From the cell containing the given text, extract its center point as [X, Y] coordinate. 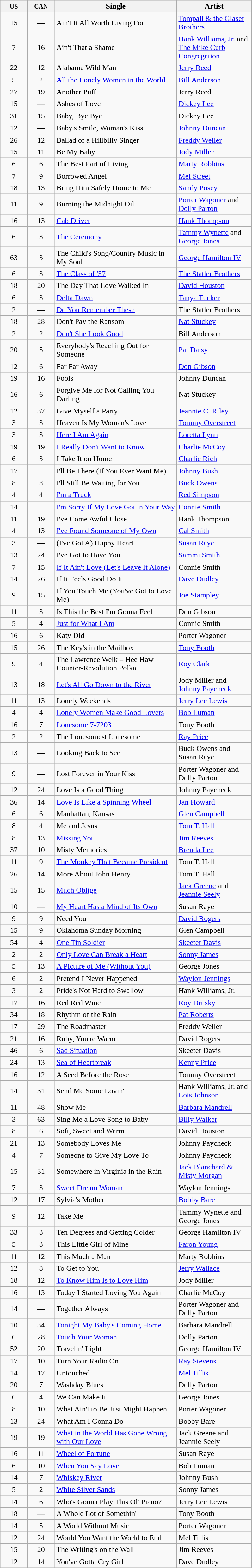
I Take It on Home [116, 459]
A Whole Lot of Somethin' [116, 1514]
Lonesome 7-7203 [116, 725]
More About John Henry [116, 874]
Cab Driver [116, 221]
Tonight My Baby's Coming Home [116, 1325]
Sylvia's Mother [116, 1200]
A Seed Before the Rose [116, 1075]
Borrowed Angel [116, 176]
Delta Dawn [116, 298]
What Am I Gonna Do [116, 1421]
Kenny Price [214, 1063]
Bring Him Safely Home to Me [116, 188]
US [14, 6]
Touch Your Woman [116, 1337]
The Child's Song/Country Music in My Soul [116, 258]
Hank Williams, Jr. [214, 990]
I've Found Someone of My Own [116, 531]
Joe Stampley [214, 595]
Wheel of Fortune [116, 1453]
Take Me [116, 1216]
Rhythm of the Rain [116, 1014]
I'm a Truck [116, 495]
27 [14, 92]
Don't Pay the Ransom [116, 322]
Here I Am Again [116, 435]
Somebody Loves Me [116, 1143]
Alabama Wild Man [116, 68]
CAN [41, 6]
Ashes of Love [116, 104]
54 [14, 942]
Washday Blues [116, 1385]
When You Say Love [116, 1465]
Travelin' Light [116, 1349]
Baby, Bye Bye [116, 116]
Mel Street [214, 176]
Jerry Wallace [214, 1268]
Far Far Away [116, 366]
Baby's Smile, Woman's Kiss [116, 128]
Sing Me a Love Song to Baby [116, 1119]
Only Love Can Break a Heart [116, 954]
I've Come Awful Close [116, 519]
Give Myself a Party [116, 411]
33 [14, 1232]
Sammi Smith [214, 555]
Untouched [116, 1373]
A World Without Music [116, 1526]
Jan Howard [214, 802]
To Get to You [116, 1268]
Ray Stevens [214, 1361]
We Can Make It [116, 1397]
46 [14, 1051]
One Tin Soldier [116, 942]
Me and Jesus [116, 826]
Another Puff [116, 92]
36 [14, 802]
What Ain't to Be Just Might Happen [116, 1409]
You've Gotta Cry Girl [116, 1562]
Who's Gonna Play This Ol' Piano? [116, 1502]
52 [14, 1349]
Sandy Posey [214, 188]
The Writing's on the Wall [116, 1550]
Jody Miller and Johnny Paycheck [214, 684]
Ray Price [214, 737]
The Day That Love Walked In [116, 286]
Oklahoma Sunday Morning [116, 930]
Single [116, 6]
Ten Degrees and Getting Colder [116, 1232]
48 [41, 1107]
Misty Memories [116, 850]
29 [41, 1026]
Let's All Go Down to the River [116, 684]
Missing You [116, 838]
Ballad of a Hillbilly Singer [116, 140]
Red Red Wine [116, 1002]
Brenda Lee [214, 850]
If You Touch Me (You've Got to Love Me) [116, 595]
Do You Remember These [116, 310]
Ain't That a Shame [116, 47]
Hank Williams, Jr. and Lois Johnson [214, 1091]
Turn Your Radio On [116, 1361]
Artist [214, 6]
My Heart Has a Mind of Its Own [116, 906]
Red Simpson [214, 495]
Buck Owens [214, 483]
Soft, Sweet and Warm [116, 1131]
Manhattan, Kansas [116, 814]
Just for What I Am [116, 624]
The Monkey That Became President [116, 862]
Forgive Me for Not Calling You Darling [116, 395]
22 [14, 68]
All the Lonely Women in the World [116, 80]
Loretta Lynn [214, 435]
The Best Part of Living [116, 164]
Cal Smith [214, 531]
I Really Don't Want to Know [116, 447]
Billy Walker [214, 1119]
Katy Did [116, 636]
Today I Started Loving You Again [116, 1292]
Burning the Midnight Oil [116, 205]
The Lonesomest Lonesome [116, 737]
I've Got to Have You [116, 555]
Faron Young [214, 1244]
Pretend I Never Happened [116, 978]
Someone to Give My Love To [116, 1155]
Fools [116, 378]
Love Is Like a Spinning Wheel [116, 802]
Lonely Women Make Good Lovers [116, 713]
To Know Him Is to Love Him [116, 1280]
Looking Back to See [116, 753]
Jack Blanchard & Misty Morgan [214, 1172]
Lonely Weekends [116, 701]
Buck Owens and Susan Raye [214, 753]
Whiskey River [116, 1478]
I'll Still Be Waiting for You [116, 483]
Need You [116, 918]
Charlie Rich [214, 459]
Sea of Heartbreak [116, 1063]
Love Is a Good Thing [116, 790]
Pat Roberts [214, 1014]
Lost Forever in Your Kiss [116, 773]
Roy Drusky [214, 1002]
Be My Baby [116, 152]
I'm Sorry If My Love Got in Your Way [116, 507]
Ain't It All Worth Living For [116, 23]
Show Me [116, 1107]
Somewhere in Virginia in the Rain [116, 1172]
The Roadmaster [116, 1026]
Pat Daisy [214, 350]
The Ceremony [116, 237]
If It Ain't Love (Let's Leave It Alone) [116, 567]
Sweet Dream Woman [116, 1188]
Would You Want the World to End [116, 1538]
Pride's Not Hard to Swallow [116, 990]
Ruby, You're Warm [116, 1039]
A Picture of Me (Without You) [116, 966]
Roy Clark [214, 664]
Sad Situation [116, 1051]
What in the World Has Gone Wrong with Our Love [116, 1437]
Send Me Some Lovin' [116, 1091]
Jeannie C. Riley [214, 411]
Heaven Is My Woman's Love [116, 423]
This Little Girl of Mine [116, 1244]
White Silver Sands [116, 1490]
The Class of '57 [116, 274]
Is This the Best I'm Gonna Feel [116, 611]
This Much a Man [116, 1256]
The Lawrence Welk – Hee Haw Counter-Revolution Polka [116, 664]
Tanya Tucker [214, 298]
Everybody's Reaching Out for Someone [116, 350]
I'll Be There (If You Ever Want Me) [116, 471]
The Key's in the Mailbox [116, 648]
Together Always [116, 1309]
Tompall & the Glaser Brothers [214, 23]
(I've Got A) Happy Heart [116, 543]
Don't She Look Good [116, 334]
If It Feels Good Do It [116, 579]
Hank Williams, Jr. andThe Mike Curb Congregation [214, 47]
Much Oblige [116, 890]
